Search for the cell housing the specified text and yield its (X, Y) center coordinate. 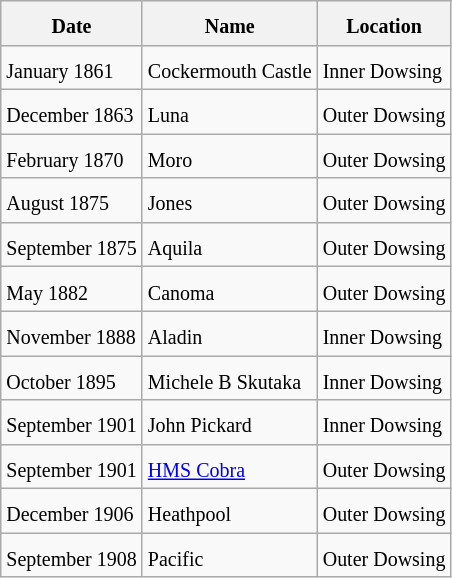
January 1861 (72, 67)
Canoma (230, 289)
December 1863 (72, 111)
Heathpool (230, 511)
Michele B Skutaka (230, 378)
May 1882 (72, 289)
Cockermouth Castle (230, 67)
Date (72, 23)
February 1870 (72, 156)
September 1908 (72, 555)
Pacific (230, 555)
Luna (230, 111)
Moro (230, 156)
Name (230, 23)
John Pickard (230, 422)
August 1875 (72, 200)
Location (384, 23)
December 1906 (72, 511)
Aladin (230, 333)
Aquila (230, 244)
Jones (230, 200)
November 1888 (72, 333)
HMS Cobra (230, 466)
October 1895 (72, 378)
September 1875 (72, 244)
